Output the (x, y) coordinate of the center of the cell containing the given text.  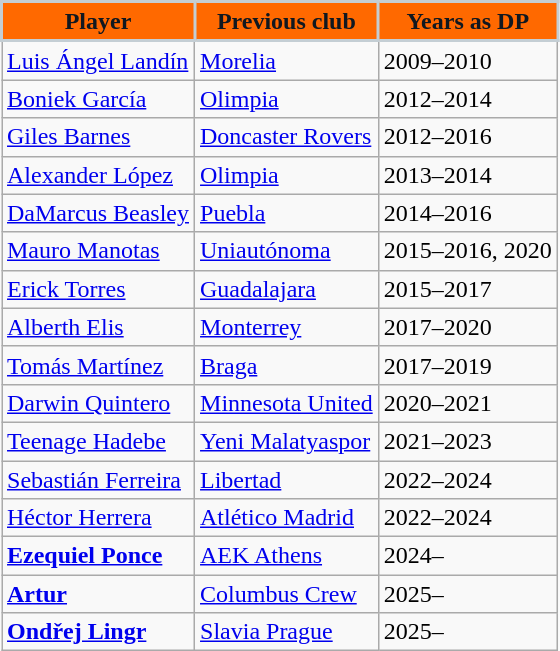
Monterrey (287, 327)
Doncaster Rovers (287, 137)
Teenage Hadebe (98, 441)
Braga (287, 365)
Yeni Malatyaspor (287, 441)
Mauro Manotas (98, 251)
2017–2020 (468, 327)
Artur (98, 594)
Boniek García (98, 99)
Giles Barnes (98, 137)
2009–2010 (468, 60)
Darwin Quintero (98, 403)
2012–2014 (468, 99)
Sebastián Ferreira (98, 479)
2013–2014 (468, 175)
DaMarcus Beasley (98, 213)
Luis Ángel Landín (98, 60)
Ondřej Lingr (98, 632)
Player (98, 22)
Héctor Herrera (98, 518)
Erick Torres (98, 289)
Slavia Prague (287, 632)
2015–2017 (468, 289)
Previous club (287, 22)
AEK Athens (287, 556)
Ezequiel Ponce (98, 556)
Morelia (287, 60)
2021–2023 (468, 441)
2020–2021 (468, 403)
Minnesota United (287, 403)
2014–2016 (468, 213)
Libertad (287, 479)
Columbus Crew (287, 594)
Years as DP (468, 22)
Atlético Madrid (287, 518)
2015–2016, 2020 (468, 251)
Guadalajara (287, 289)
Uniautónoma (287, 251)
Alexander López (98, 175)
Puebla (287, 213)
Alberth Elis (98, 327)
Tomás Martínez (98, 365)
2017–2019 (468, 365)
2012–2016 (468, 137)
2024– (468, 556)
